Output the (X, Y) coordinate of the center of the cell containing the given text.  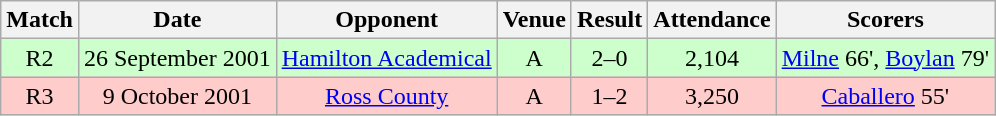
Attendance (712, 20)
Caballero 55' (885, 96)
Date (177, 20)
3,250 (712, 96)
Venue (534, 20)
Result (609, 20)
Milne 66', Boylan 79' (885, 58)
Scorers (885, 20)
Ross County (386, 96)
1–2 (609, 96)
2–0 (609, 58)
Opponent (386, 20)
9 October 2001 (177, 96)
2,104 (712, 58)
R3 (40, 96)
Match (40, 20)
26 September 2001 (177, 58)
R2 (40, 58)
Hamilton Academical (386, 58)
